Identify which cell holds the provided text, then report its [X, Y] central coordinate. 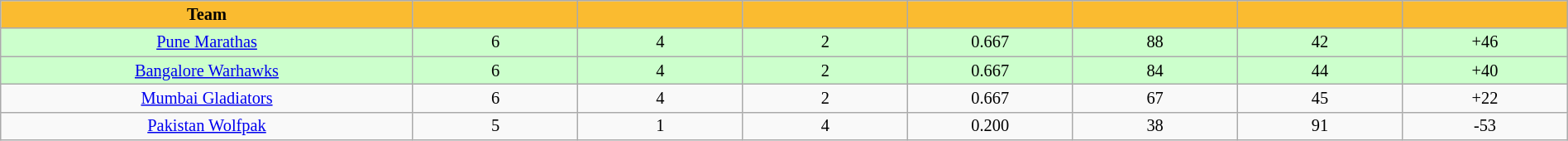
5 [495, 126]
38 [1154, 126]
Team [207, 14]
88 [1154, 42]
Mumbai Gladiators [207, 98]
Pune Marathas [207, 42]
42 [1320, 42]
67 [1154, 98]
-53 [1485, 126]
Pakistan Wolfpak [207, 126]
84 [1154, 70]
44 [1320, 70]
+22 [1485, 98]
1 [660, 126]
+46 [1485, 42]
+40 [1485, 70]
Bangalore Warhawks [207, 70]
91 [1320, 126]
0.200 [991, 126]
45 [1320, 98]
